Detect which cell encompasses the target text, then output its [X, Y] center coordinate. 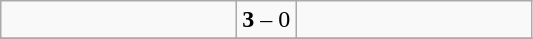
3 – 0 [266, 20]
